Determine the [x, y] coordinate at the center of the cell enclosing the given text.  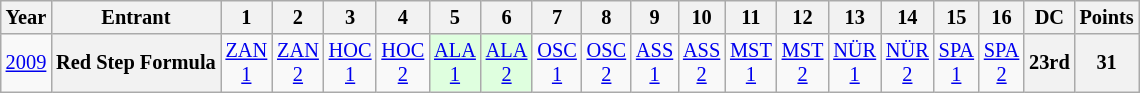
Red Step Formula [136, 63]
12 [803, 17]
7 [556, 17]
SPA1 [956, 63]
15 [956, 17]
MST2 [803, 63]
ZAN1 [247, 63]
8 [606, 17]
HOC1 [350, 63]
ALA1 [455, 63]
10 [702, 17]
4 [402, 17]
Entrant [136, 17]
DC [1049, 17]
SPA2 [1002, 63]
MST1 [751, 63]
9 [654, 17]
11 [751, 17]
31 [1107, 63]
ASS2 [702, 63]
16 [1002, 17]
3 [350, 17]
Points [1107, 17]
1 [247, 17]
Year [26, 17]
ZAN2 [298, 63]
OSC2 [606, 63]
6 [507, 17]
ALA2 [507, 63]
NÜR1 [854, 63]
OSC1 [556, 63]
23rd [1049, 63]
2009 [26, 63]
5 [455, 17]
2 [298, 17]
13 [854, 17]
ASS1 [654, 63]
HOC2 [402, 63]
NÜR2 [908, 63]
14 [908, 17]
